Scan for the cell matching the given text and deliver its (X, Y) coordinate at center. 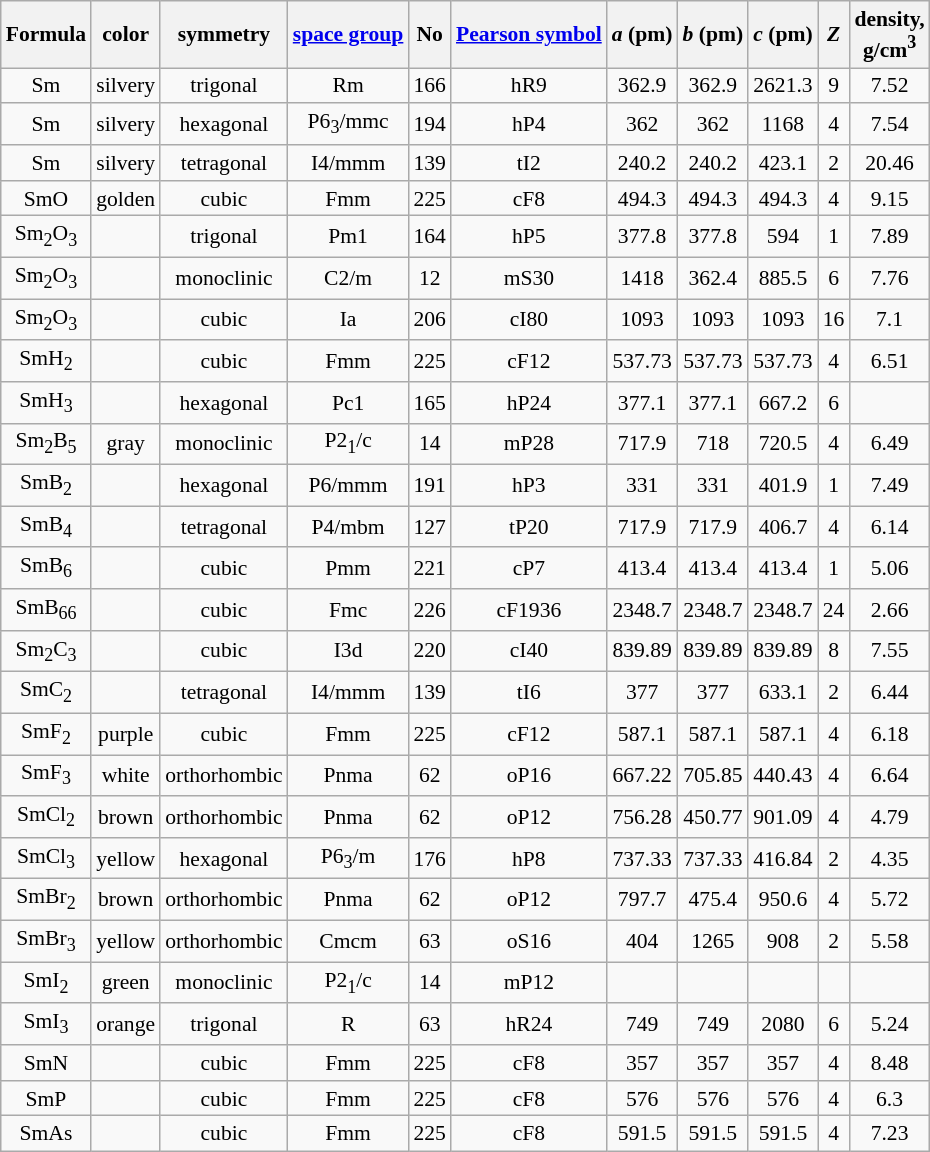
7.23 (889, 1134)
8 (834, 652)
127 (430, 526)
5.72 (889, 900)
Rm (348, 86)
Sm2B5 (46, 444)
purple (126, 734)
2080 (782, 1024)
756.28 (642, 816)
hP3 (529, 486)
5.58 (889, 942)
6.51 (889, 362)
667.2 (782, 402)
7.52 (889, 86)
SmI3 (46, 1024)
950.6 (782, 900)
2621.3 (782, 86)
901.09 (782, 816)
SmH2 (46, 362)
SmI2 (46, 982)
450.77 (712, 816)
SmN (46, 1063)
Fmc (348, 610)
tI2 (529, 163)
12 (430, 278)
4.79 (889, 816)
tI6 (529, 692)
6.14 (889, 526)
Pearson symbol (529, 34)
194 (430, 124)
hP8 (529, 858)
440.43 (782, 776)
7.89 (889, 236)
4.35 (889, 858)
c (pm) (782, 34)
SmBr2 (46, 900)
SmBr3 (46, 942)
C2/m (348, 278)
423.1 (782, 163)
P4/mbm (348, 526)
P63/mmc (348, 124)
oP16 (529, 776)
Sm2C3 (46, 652)
SmP (46, 1099)
9 (834, 86)
golden (126, 199)
orange (126, 1024)
7.49 (889, 486)
mS30 (529, 278)
6.49 (889, 444)
cP7 (529, 568)
cI80 (529, 320)
633.1 (782, 692)
SmF2 (46, 734)
gray (126, 444)
P63/m (348, 858)
SmB2 (46, 486)
hR9 (529, 86)
165 (430, 402)
416.84 (782, 858)
885.5 (782, 278)
cI40 (529, 652)
tP20 (529, 526)
SmB66 (46, 610)
1168 (782, 124)
a (pm) (642, 34)
720.5 (782, 444)
206 (430, 320)
green (126, 982)
594 (782, 236)
color (126, 34)
density, g/cm3 (889, 34)
220 (430, 652)
1418 (642, 278)
SmO (46, 199)
Pm1 (348, 236)
164 (430, 236)
Ia (348, 320)
20.46 (889, 163)
8.48 (889, 1063)
hP4 (529, 124)
7.55 (889, 652)
404 (642, 942)
475.4 (712, 900)
406.7 (782, 526)
SmCl3 (46, 858)
Formula (46, 34)
R (348, 1024)
5.06 (889, 568)
6.3 (889, 1099)
SmCl2 (46, 816)
No (430, 34)
6.44 (889, 692)
7.54 (889, 124)
hP24 (529, 402)
24 (834, 610)
hR24 (529, 1024)
2.66 (889, 610)
Pc1 (348, 402)
718 (712, 444)
16 (834, 320)
white (126, 776)
6.18 (889, 734)
797.7 (642, 900)
mP28 (529, 444)
SmH3 (46, 402)
oS16 (529, 942)
hP5 (529, 236)
1265 (712, 942)
SmC2 (46, 692)
221 (430, 568)
5.24 (889, 1024)
cF1936 (529, 610)
mP12 (529, 982)
P6/mmm (348, 486)
362.4 (712, 278)
9.15 (889, 199)
SmB4 (46, 526)
705.85 (712, 776)
667.22 (642, 776)
191 (430, 486)
401.9 (782, 486)
176 (430, 858)
Z (834, 34)
166 (430, 86)
908 (782, 942)
7.1 (889, 320)
b (pm) (712, 34)
Cmcm (348, 942)
Pmm (348, 568)
SmB6 (46, 568)
7.76 (889, 278)
SmF3 (46, 776)
226 (430, 610)
SmAs (46, 1134)
I3d (348, 652)
6.64 (889, 776)
symmetry (224, 34)
space group (348, 34)
